From the cell containing the given text, extract its center point as [x, y] coordinate. 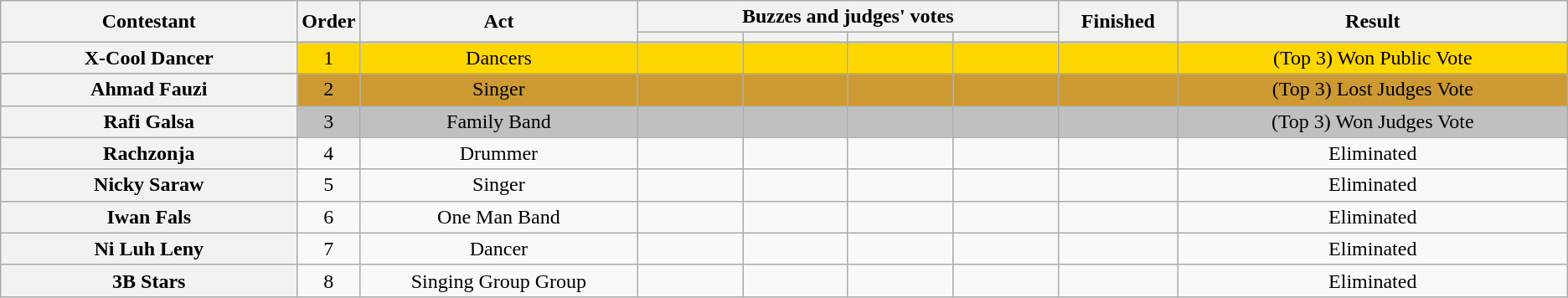
Iwan Fals [149, 217]
Nicky Saraw [149, 185]
(Top 3) Lost Judges Vote [1372, 90]
One Man Band [499, 217]
Act [499, 22]
Drummer [499, 153]
Ahmad Fauzi [149, 90]
Result [1372, 22]
8 [328, 280]
(Top 3) Won Judges Vote [1372, 121]
5 [328, 185]
1 [328, 58]
3B Stars [149, 280]
X-Cool Dancer [149, 58]
Rafi Galsa [149, 121]
Buzzes and judges' votes [848, 17]
Dancers [499, 58]
6 [328, 217]
4 [328, 153]
Dancer [499, 249]
(Top 3) Won Public Vote [1372, 58]
Finished [1119, 22]
Rachzonja [149, 153]
Family Band [499, 121]
Contestant [149, 22]
Order [328, 22]
3 [328, 121]
Ni Luh Leny [149, 249]
Singing Group Group [499, 280]
7 [328, 249]
2 [328, 90]
